Capture the cell that displays the provided text and extract its [X, Y] central coordinate. 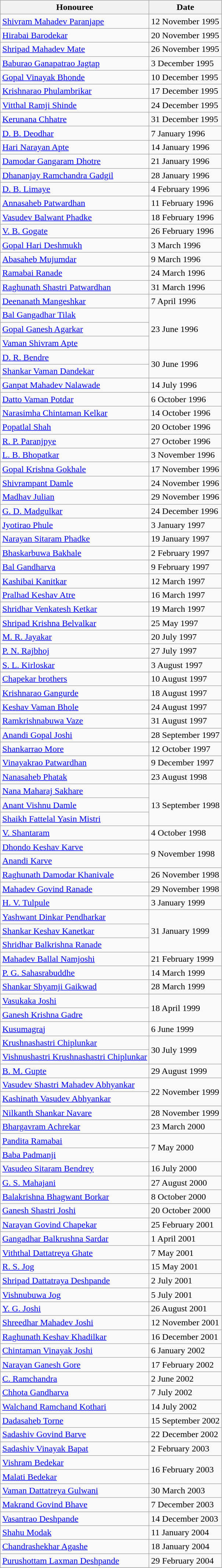
Narayan Ganesh Gore [75, 1365]
14 July 2002 [185, 1407]
12 March 1997 [185, 581]
26 November 1995 [185, 49]
3 December 1995 [185, 63]
D. B. Deodhar [75, 133]
4 February 1996 [185, 189]
30 March 2003 [185, 1490]
Pralhad Keshav Atre [75, 595]
11 January 2004 [185, 1533]
6 January 2002 [185, 1351]
24 March 1996 [185, 273]
Gangadhar Balkrushna Sardar [75, 1239]
2 July 2001 [185, 1281]
17 February 2002 [185, 1365]
9 November 1998 [185, 854]
Purushottam Laxman Deshpande [75, 1561]
Krushnashastri Chiplunkar [75, 1043]
Viththal Dattatreya Ghate [75, 1253]
R. P. Paranjpye [75, 441]
29 November 1998 [185, 889]
Shankar Keshav Kanetkar [75, 931]
Anant Vishnu Damle [75, 805]
Gopal Hari Deshmukh [75, 245]
6 June 1999 [185, 1029]
15 May 2001 [185, 1267]
Narayan Sitaram Phadke [75, 539]
Vitthal Ramji Shinde [75, 105]
24 August 1997 [185, 707]
Honouree [75, 7]
V. Shantaram [75, 833]
Keshav Vaman Bhole [75, 707]
R. S. Jog [75, 1267]
Bhaskarbuwa Bakhale [75, 553]
B. M. Gupte [75, 1071]
3 January 1999 [185, 903]
Raghunath Damodar Khanivale [75, 875]
14 July 1996 [185, 385]
Date [185, 7]
Vaman Shivram Apte [75, 343]
3 January 1997 [185, 525]
7 July 2002 [185, 1393]
C. Ramchandra [75, 1379]
Vishram Bedekar [75, 1462]
29 November 1996 [185, 497]
Vasudeo Sitaram Bendrey [75, 1169]
10 December 1995 [185, 77]
D. B. Limaye [75, 189]
5 July 2001 [185, 1294]
Ramkrishnabuwa Vaze [75, 721]
Ramabai Ranade [75, 273]
Anandi Gopal Joshi [75, 735]
Krishnarao Phulambrikar [75, 91]
10 August 1997 [185, 679]
Walchand Ramchand Kothari [75, 1407]
14 December 2003 [185, 1519]
Kashinath Vasudev Abhyankar [75, 1099]
Raghunath Shastri Patwardhan [75, 287]
Mahadev Ballal Namjoshi [75, 959]
7 January 1996 [185, 133]
Bal Gandharva [75, 567]
Annasaheb Patwardhan [75, 203]
Malati Bedekar [75, 1476]
12 October 1997 [185, 749]
M. R. Jayakar [75, 637]
L. B. Bhopatkar [75, 455]
24 November 1996 [185, 483]
Kusumagraj [75, 1029]
29 February 2004 [185, 1561]
31 January 1999 [185, 931]
Yashwant Dinkar Pendharkar [75, 917]
27 July 1997 [185, 651]
26 November 1998 [185, 875]
17 December 1995 [185, 91]
8 October 2000 [185, 1197]
20 October 1996 [185, 427]
Nanasaheb Phatak [75, 777]
D. R. Bendre [75, 357]
11 February 1996 [185, 203]
9 February 1997 [185, 567]
Shridhar Balkrishna Ranade [75, 945]
31 August 1997 [185, 721]
22 November 1999 [185, 1092]
19 March 1997 [185, 609]
Madhav Julian [75, 497]
Sadashiv Vinayak Bapat [75, 1449]
Datto Vaman Potdar [75, 399]
1 April 2001 [185, 1239]
Popatlal Shah [75, 427]
20 November 1995 [185, 35]
Gopal Ganesh Agarkar [75, 329]
Kerunana Chhatre [75, 119]
16 February 2003 [185, 1469]
Nilkanth Shankar Navare [75, 1113]
G. S. Mahajani [75, 1183]
7 December 2003 [185, 1504]
3 November 1996 [185, 455]
16 March 1997 [185, 595]
Vasudev Shastri Mahadev Abhyankar [75, 1085]
Vishnubuwa Jog [75, 1294]
H. V. Tulpule [75, 903]
14 March 1999 [185, 973]
V. B. Gogate [75, 231]
19 January 1997 [185, 539]
7 April 1996 [185, 301]
Mahadev Govind Ranade [75, 889]
Ganpat Mahadev Nalawade [75, 385]
Bal Gangadhar Tilak [75, 315]
Shivrampant Damle [75, 483]
Shreedhar Mahadev Joshi [75, 1323]
14 January 1996 [185, 147]
Shankarrao More [75, 749]
Ganesh Krishna Gadre [75, 1015]
7 May 2000 [185, 1148]
24 December 1996 [185, 511]
3 August 1997 [185, 665]
Baba Padmanji [75, 1155]
Shivram Mahadev Paranjape [75, 21]
P. N. Rajbhoj [75, 651]
30 June 1996 [185, 364]
G. D. Madgulkar [75, 511]
18 April 1999 [185, 1008]
2 June 2002 [185, 1379]
Narasimha Chintaman Kelkar [75, 413]
Vasudev Balwant Phadke [75, 217]
Pandita Ramabai [75, 1141]
Makrand Govind Bhave [75, 1504]
25 February 2001 [185, 1225]
P. G. Sahasrabuddhe [75, 973]
12 November 2001 [185, 1323]
Balakrishna Bhagwant Borkar [75, 1197]
6 October 1996 [185, 399]
Shahu Modak [75, 1533]
Chintaman Vinayak Joshi [75, 1351]
16 December 2001 [185, 1337]
7 May 2001 [185, 1253]
20 July 1997 [185, 637]
Kashibai Kanitkar [75, 581]
23 March 2000 [185, 1127]
27 October 1996 [185, 441]
Raghunath Keshav Khadilkar [75, 1337]
Chapekar brothers [75, 679]
Shankar Shyamji Gaikwad [75, 987]
Narayan Govind Chapekar [75, 1225]
Dadasaheb Torne [75, 1421]
Dhananjay Ramchandra Gadgil [75, 175]
29 August 1999 [185, 1071]
3 March 1996 [185, 245]
Shripad Krishna Belvalkar [75, 623]
31 March 1996 [185, 287]
Shripad Dattatraya Deshpande [75, 1281]
Hirabai Barodekar [75, 35]
9 March 1996 [185, 259]
30 July 1999 [185, 1050]
Nana Maharaj Sakhare [75, 791]
21 February 1999 [185, 959]
Shridhar Venkatesh Ketkar [75, 609]
Ganesh Shastri Joshi [75, 1211]
S. L. Kirloskar [75, 665]
23 August 1998 [185, 777]
18 August 1997 [185, 693]
Hari Narayan Apte [75, 147]
14 October 1996 [185, 413]
Gopal Vinayak Bhonde [75, 77]
2 February 1997 [185, 553]
16 July 2000 [185, 1169]
Shankar Vaman Dandekar [75, 371]
Gopal Krishna Gokhale [75, 469]
Krishnarao Gangurde [75, 693]
Baburao Ganapatrao Jagtap [75, 63]
28 September 1997 [185, 735]
Chhota Gandharva [75, 1393]
15 September 2002 [185, 1421]
Anandi Karve [75, 861]
Abasaheb Mujumdar [75, 259]
24 December 1995 [185, 105]
Vinayakrao Patwardhan [75, 763]
28 January 1996 [185, 175]
Bhargavram Achrekar [75, 1127]
23 June 1996 [185, 329]
31 December 1995 [185, 119]
Y. G. Joshi [75, 1309]
9 December 1997 [185, 763]
Dhondo Keshav Karve [75, 847]
12 November 1995 [185, 21]
Sadashiv Govind Barve [75, 1435]
28 November 1999 [185, 1113]
27 August 2000 [185, 1183]
Shripad Mahadev Mate [75, 49]
Vasukaka Joshi [75, 1001]
Deenanath Mangeshkar [75, 301]
Damodar Gangaram Dhotre [75, 161]
26 August 2001 [185, 1309]
Vaman Dattatreya Gulwani [75, 1490]
Vasantrao Deshpande [75, 1519]
Chandrashekhar Agashe [75, 1547]
22 December 2002 [185, 1435]
21 January 1996 [185, 161]
25 May 1997 [185, 623]
20 October 2000 [185, 1211]
28 March 1999 [185, 987]
Jyotirao Phule [75, 525]
13 September 1998 [185, 805]
18 February 1996 [185, 217]
17 November 1996 [185, 469]
Vishnushastri Krushnashastri Chiplunkar [75, 1057]
Shaikh Fattelal Yasin Mistri [75, 819]
4 October 1998 [185, 833]
2 February 2003 [185, 1449]
18 January 2004 [185, 1547]
26 February 1996 [185, 231]
